Locate the cell with the specified text and output its (X, Y) center coordinate. 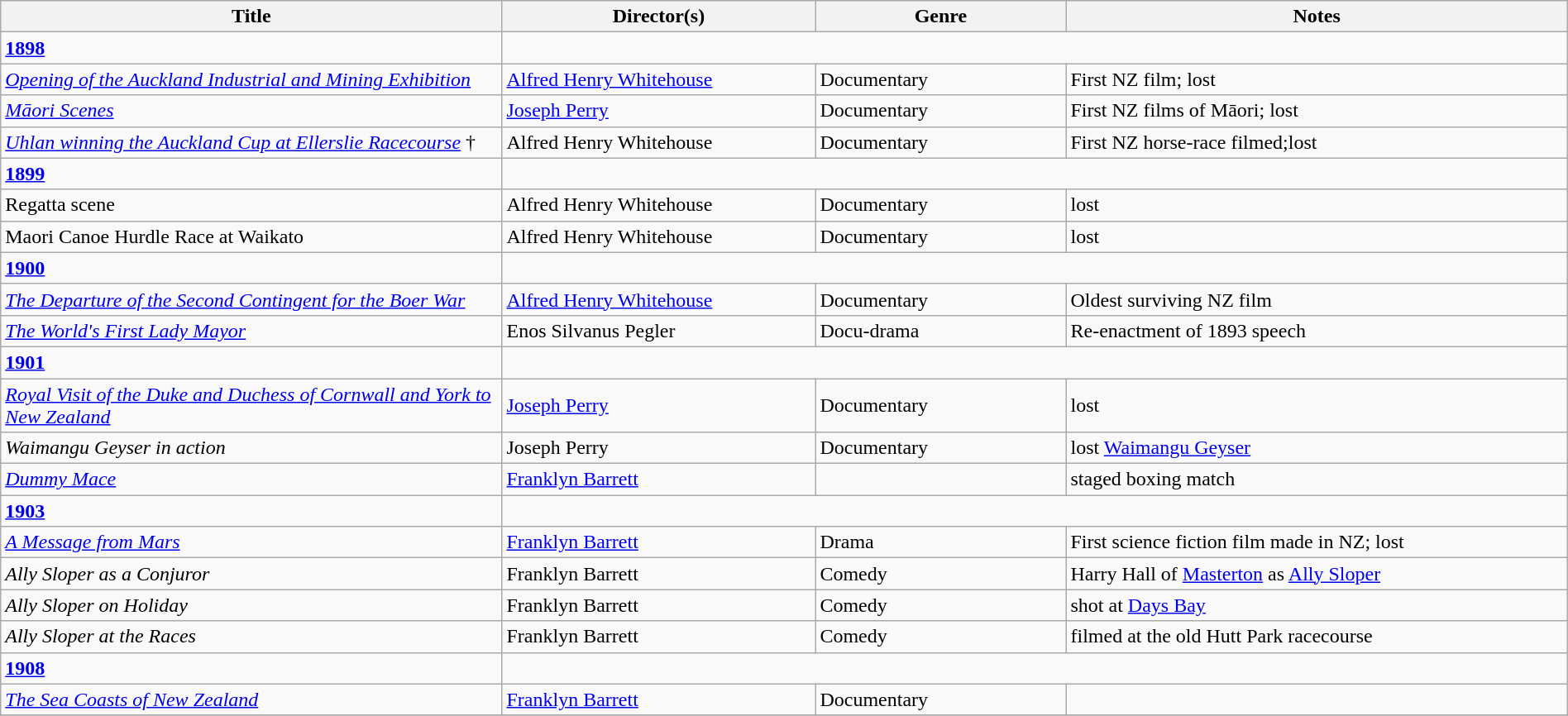
Genre (941, 17)
The Departure of the Second Contingent for the Boer War (251, 299)
1898 (251, 48)
Uhlan winning the Auckland Cup at Ellerslie Racecourse † (251, 142)
staged boxing match (1317, 480)
shot at Days Bay (1317, 605)
1899 (251, 174)
The Sea Coasts of New Zealand (251, 699)
Maori Canoe Hurdle Race at Waikato (251, 236)
Oldest surviving NZ film (1317, 299)
lost Waimangu Geyser (1317, 448)
The World's First Lady Mayor (251, 331)
Regatta scene (251, 205)
Docu-drama (941, 331)
1900 (251, 268)
Enos Silvanus Pegler (658, 331)
First NZ films of Māori; lost (1317, 111)
Ally Sloper at the Races (251, 637)
Re-enactment of 1893 speech (1317, 331)
Title (251, 17)
Harry Hall of Masterton as Ally Sloper (1317, 574)
First NZ film; lost (1317, 79)
Ally Sloper on Holiday (251, 605)
Dummy Mace (251, 480)
Waimangu Geyser in action (251, 448)
1901 (251, 362)
1903 (251, 511)
Ally Sloper as a Conjuror (251, 574)
Director(s) (658, 17)
Opening of the Auckland Industrial and Mining Exhibition (251, 79)
Drama (941, 542)
First NZ horse-race filmed;lost (1317, 142)
Notes (1317, 17)
First science fiction film made in NZ; lost (1317, 542)
1908 (251, 668)
Royal Visit of the Duke and Duchess of Cornwall and York to New Zealand (251, 405)
Māori Scenes (251, 111)
filmed at the old Hutt Park racecourse (1317, 637)
A Message from Mars (251, 542)
